For the text-containing cell, return its midpoint in [X, Y] coordinate format. 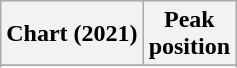
Chart (2021) [72, 34]
Peakposition [189, 34]
